Identify which cell holds the provided text, then report its [X, Y] central coordinate. 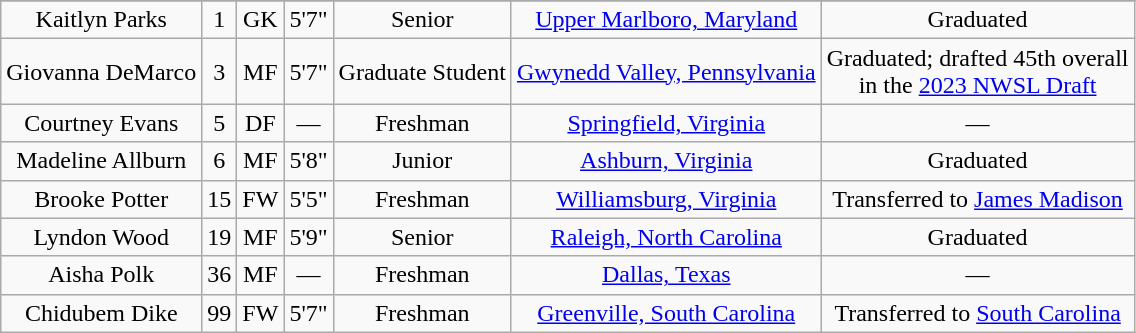
Graduated; drafted 45th overallin the 2023 NWSL Draft [978, 72]
Dallas, Texas [666, 275]
5'8" [308, 161]
Greenville, South Carolina [666, 313]
5 [220, 123]
Junior [422, 161]
Graduate Student [422, 72]
Transferred to James Madison [978, 199]
Raleigh, North Carolina [666, 237]
Courtney Evans [102, 123]
36 [220, 275]
15 [220, 199]
3 [220, 72]
99 [220, 313]
Lyndon Wood [102, 237]
Chidubem Dike [102, 313]
GK [260, 20]
Madeline Allburn [102, 161]
Ashburn, Virginia [666, 161]
Springfield, Virginia [666, 123]
Brooke Potter [102, 199]
Upper Marlboro, Maryland [666, 20]
6 [220, 161]
5'5" [308, 199]
Giovanna DeMarco [102, 72]
Transferred to South Carolina [978, 313]
Aisha Polk [102, 275]
DF [260, 123]
5'9" [308, 237]
Kaitlyn Parks [102, 20]
Gwynedd Valley, Pennsylvania [666, 72]
1 [220, 20]
19 [220, 237]
Williamsburg, Virginia [666, 199]
